Find where the given text appears and provide that cell's center as [X, Y] coordinate. 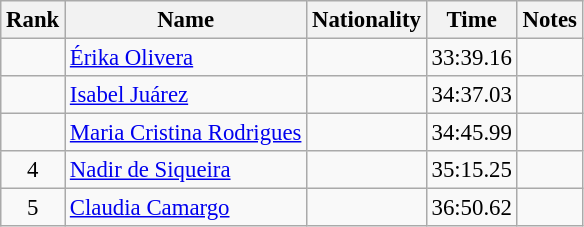
34:45.99 [472, 133]
5 [33, 208]
Time [472, 20]
Name [186, 20]
Nationality [366, 20]
36:50.62 [472, 208]
Nadir de Siqueira [186, 170]
Rank [33, 20]
Notes [550, 20]
Maria Cristina Rodrigues [186, 133]
4 [33, 170]
Érika Olivera [186, 58]
34:37.03 [472, 95]
33:39.16 [472, 58]
Claudia Camargo [186, 208]
Isabel Juárez [186, 95]
35:15.25 [472, 170]
